Scan for the cell matching the given text and deliver its (X, Y) coordinate at center. 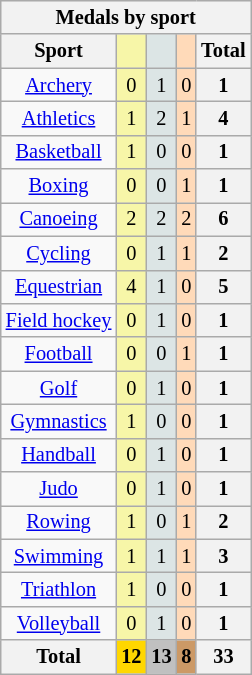
Equestrian (59, 287)
6 (223, 219)
Field hockey (59, 320)
Cycling (59, 253)
Swimming (59, 556)
Handball (59, 455)
13 (161, 657)
Triathlon (59, 589)
Rowing (59, 522)
3 (223, 556)
Athletics (59, 118)
Basketball (59, 152)
Canoeing (59, 219)
Golf (59, 388)
Football (59, 354)
Archery (59, 85)
5 (223, 287)
12 (131, 657)
Gymnastics (59, 421)
Sport (59, 51)
Boxing (59, 186)
33 (223, 657)
Volleyball (59, 623)
8 (186, 657)
Judo (59, 489)
Medals by sport (126, 17)
